Identify which cell holds the provided text, then report its [x, y] central coordinate. 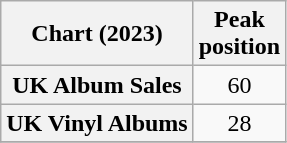
28 [239, 123]
Chart (2023) [97, 34]
Peakposition [239, 34]
UK Vinyl Albums [97, 123]
UK Album Sales [97, 85]
60 [239, 85]
